Capture the cell that displays the provided text and extract its (x, y) central coordinate. 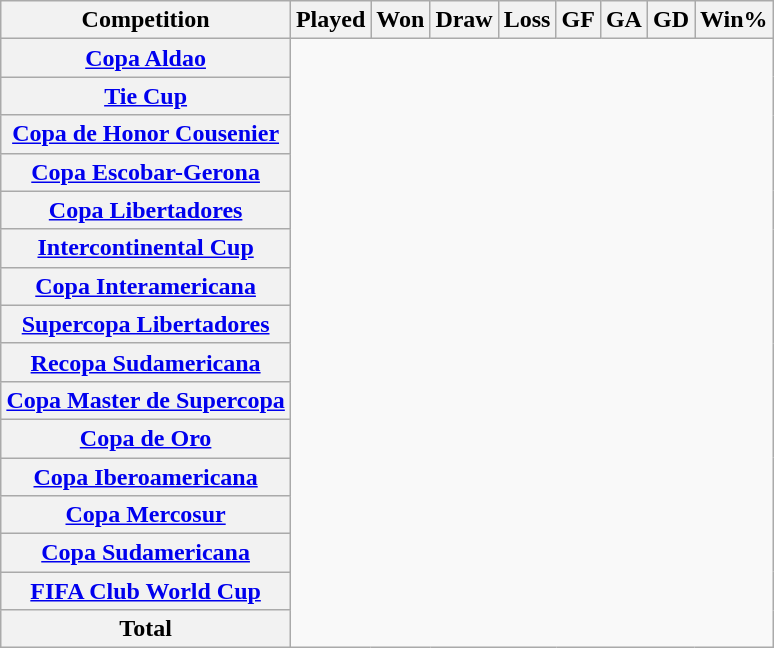
Loss (527, 20)
Total (146, 629)
Intercontinental Cup (146, 248)
Copa Escobar-Gerona (146, 172)
Copa Libertadores (146, 210)
Copa de Oro (146, 438)
Copa Master de Supercopa (146, 400)
FIFA Club World Cup (146, 591)
Draw (464, 20)
Copa Iberoamericana (146, 477)
GA (624, 20)
Copa Interamericana (146, 286)
Copa Sudamericana (146, 553)
Copa Aldao (146, 58)
GD (670, 20)
Win% (734, 20)
Copa Mercosur (146, 515)
Tie Cup (146, 96)
Recopa Sudamericana (146, 362)
Competition (146, 20)
Supercopa Libertadores (146, 324)
Played (330, 20)
Won (400, 20)
GF (578, 20)
Copa de Honor Cousenier (146, 134)
